Pinpoint the cell where the given text exists, returning its [X, Y] midpoint coordinate. 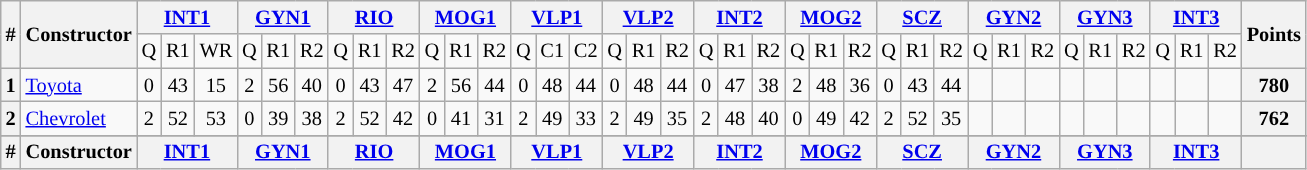
Points [1274, 34]
762 [1274, 118]
33 [586, 118]
39 [278, 118]
780 [1274, 85]
C2 [586, 51]
31 [494, 118]
15 [216, 85]
36 [860, 85]
1 [11, 85]
WR [216, 51]
C1 [552, 51]
Chevrolet [79, 118]
Toyota [79, 85]
41 [460, 118]
53 [216, 118]
